From the cell containing the given text, extract its center point as [X, Y] coordinate. 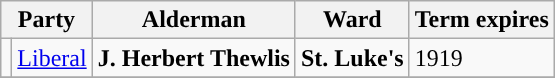
Party [46, 20]
J. Herbert Thewlis [194, 58]
Liberal [52, 58]
Term expires [482, 20]
St. Luke's [352, 58]
1919 [482, 58]
Alderman [194, 20]
Ward [352, 20]
